Provide the [x, y] coordinate of the cell's center where the given text is located.  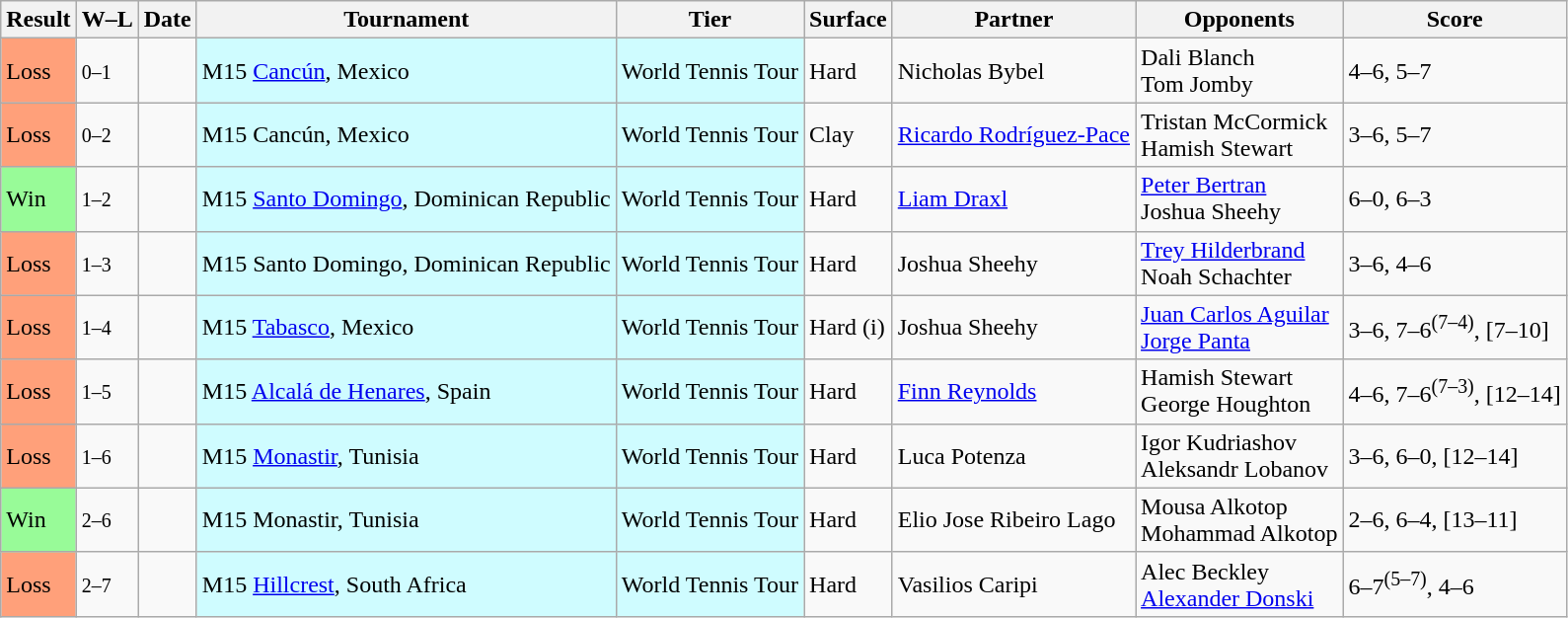
Alec Beckley Alexander Donski [1239, 584]
4–6, 7–6(7–3), [12–14] [1455, 391]
Peter Bertran Joshua Sheehy [1239, 199]
Dali Blanch Tom Jomby [1239, 71]
Clay [849, 134]
Vasilios Caripi [1013, 584]
2–6, 6–4, [13–11] [1455, 519]
Date [168, 20]
3–6, 4–6 [1455, 263]
W–L [107, 20]
M15 Hillcrest, South Africa [407, 584]
4–6, 5–7 [1455, 71]
Tier [709, 20]
Nicholas Bybel [1013, 71]
3–6, 6–0, [12–14] [1455, 456]
Luca Potenza [1013, 456]
Juan Carlos Aguilar Jorge Panta [1239, 328]
3–6, 7–6(7–4), [7–10] [1455, 328]
Surface [849, 20]
2–7 [107, 584]
0–1 [107, 71]
Opponents [1239, 20]
1–3 [107, 263]
6–0, 6–3 [1455, 199]
Finn Reynolds [1013, 391]
M15 Tabasco, Mexico [407, 328]
Ricardo Rodríguez-Pace [1013, 134]
Liam Draxl [1013, 199]
1–6 [107, 456]
1–4 [107, 328]
Igor Kudriashov Aleksandr Lobanov [1239, 456]
Mousa Alkotop Mohammad Alkotop [1239, 519]
Partner [1013, 20]
Tournament [407, 20]
Hamish Stewart George Houghton [1239, 391]
Tristan McCormick Hamish Stewart [1239, 134]
3–6, 5–7 [1455, 134]
1–2 [107, 199]
M15 Alcalá de Henares, Spain [407, 391]
Result [38, 20]
Score [1455, 20]
Elio Jose Ribeiro Lago [1013, 519]
Hard (i) [849, 328]
2–6 [107, 519]
6–7(5–7), 4–6 [1455, 584]
1–5 [107, 391]
Trey Hilderbrand Noah Schachter [1239, 263]
0–2 [107, 134]
